Provide the [x, y] coordinate of the cell's center where the given text is located.  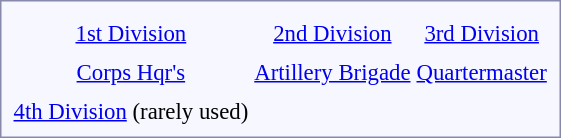
3rd Division [482, 33]
Corps Hqr's [131, 72]
4th Division (rarely used) [131, 111]
2nd Division [332, 33]
Quartermaster [482, 72]
Artillery Brigade [332, 72]
1st Division [131, 33]
